Output the [X, Y] coordinate of the center of the cell containing the given text.  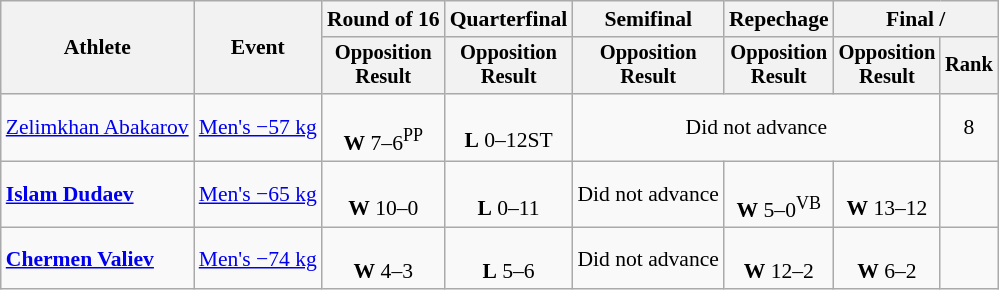
Rank [969, 66]
W 7–6PP [384, 128]
Event [258, 48]
Men's −57 kg [258, 128]
Islam Dudaev [98, 194]
Final / [916, 19]
Athlete [98, 48]
Repechage [779, 19]
W 12–2 [779, 258]
W 10–0 [384, 194]
Semifinal [648, 19]
L 0–12ST [509, 128]
L 0–11 [509, 194]
Quarterfinal [509, 19]
L 5–6 [509, 258]
Men's −74 kg [258, 258]
W 6–2 [888, 258]
Zelimkhan Abakarov [98, 128]
Round of 16 [384, 19]
W 4–3 [384, 258]
Men's −65 kg [258, 194]
Chermen Valiev [98, 258]
W 13–12 [888, 194]
8 [969, 128]
W 5–0VB [779, 194]
